Detect which cell encompasses the target text, then output its (X, Y) center coordinate. 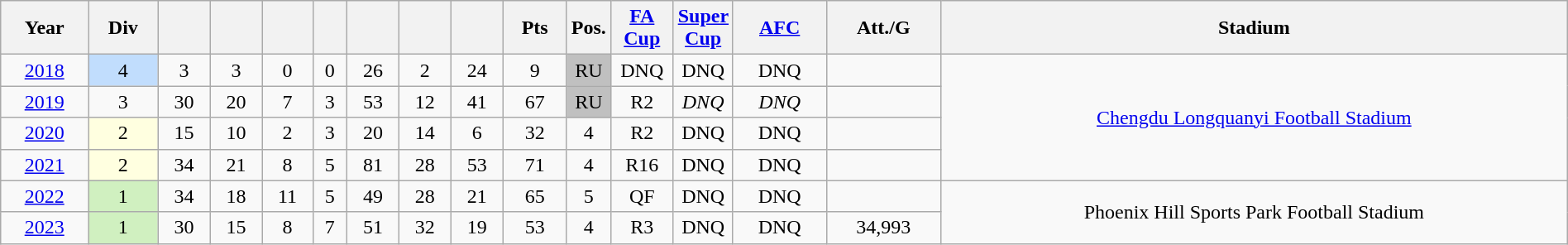
2021 (45, 165)
FA Cup (642, 28)
Att./G (883, 28)
49 (372, 196)
71 (534, 165)
R16 (642, 165)
Super Cup (703, 28)
R3 (642, 228)
Pts (534, 28)
2023 (45, 228)
10 (237, 133)
26 (372, 70)
2020 (45, 133)
18 (237, 196)
Year (45, 28)
11 (288, 196)
2019 (45, 102)
Phoenix Hill Sports Park Football Stadium (1254, 212)
AFC (779, 28)
9 (534, 70)
24 (476, 70)
Stadium (1254, 28)
14 (425, 133)
QF (642, 196)
65 (534, 196)
34,993 (883, 228)
Div (123, 28)
51 (372, 228)
Pos. (589, 28)
Chengdu Longquanyi Football Stadium (1254, 118)
12 (425, 102)
67 (534, 102)
2018 (45, 70)
81 (372, 165)
2022 (45, 196)
19 (476, 228)
41 (476, 102)
6 (476, 133)
